For the text-containing cell, return its midpoint in [X, Y] coordinate format. 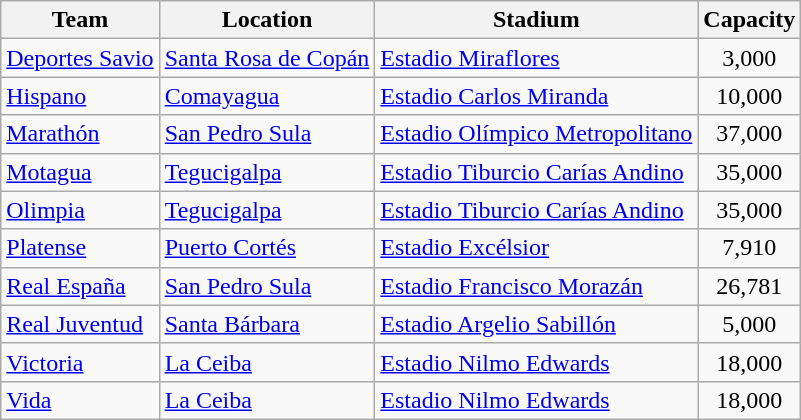
Motagua [80, 172]
Puerto Cortés [267, 248]
3,000 [750, 58]
Estadio Carlos Miranda [536, 96]
Estadio Francisco Morazán [536, 286]
Capacity [750, 20]
Estadio Argelio Sabillón [536, 324]
Olimpia [80, 210]
37,000 [750, 134]
Santa Bárbara [267, 324]
7,910 [750, 248]
Santa Rosa de Copán [267, 58]
Estadio Miraflores [536, 58]
Vida [80, 400]
Real España [80, 286]
Stadium [536, 20]
10,000 [750, 96]
Victoria [80, 362]
Estadio Olímpico Metropolitano [536, 134]
26,781 [750, 286]
Marathón [80, 134]
Real Juventud [80, 324]
5,000 [750, 324]
Estadio Excélsior [536, 248]
Location [267, 20]
Team [80, 20]
Platense [80, 248]
Comayagua [267, 96]
Deportes Savio [80, 58]
Hispano [80, 96]
